Detect which cell encompasses the target text, then output its [x, y] center coordinate. 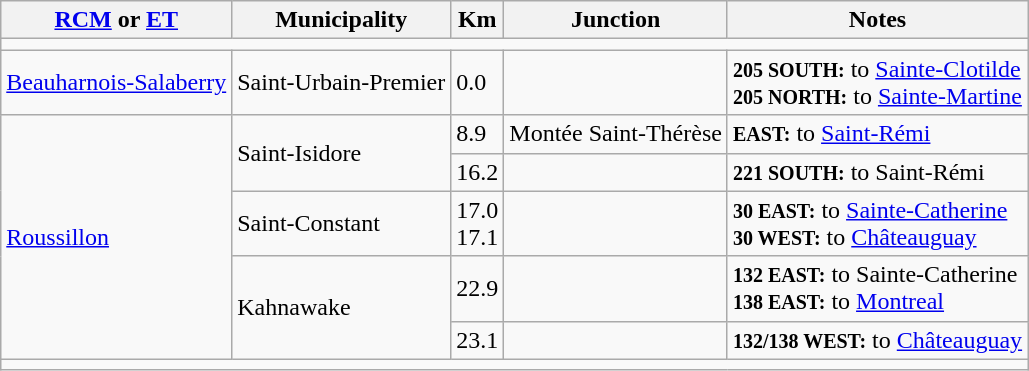
Saint-Urbain-Premier [342, 82]
Saint-Constant [342, 224]
RCM or ET [116, 20]
17.0 17.1 [478, 224]
Montée Saint-Thérèse [616, 134]
16.2 [478, 172]
132 EAST: to Sainte-Catherine 138 EAST: to Montreal [877, 288]
0.0 [478, 82]
Saint-Isidore [342, 153]
221 SOUTH: to Saint-Rémi [877, 172]
8.9 [478, 134]
Kahnawake [342, 308]
132/138 WEST: to Châteauguay [877, 340]
Roussillon [116, 237]
Notes [877, 20]
22.9 [478, 288]
Junction [616, 20]
Beauharnois-Salaberry [116, 82]
Municipality [342, 20]
30 EAST: to Sainte-Catherine 30 WEST: to Châteauguay [877, 224]
205 SOUTH: to Sainte-Clotilde 205 NORTH: to Sainte-Martine [877, 82]
Km [478, 20]
EAST: to Saint-Rémi [877, 134]
23.1 [478, 340]
